Scan for the cell matching the given text and deliver its [x, y] coordinate at center. 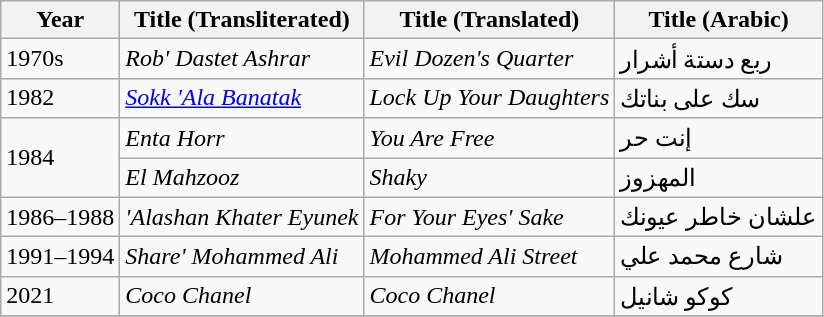
1984 [60, 158]
For Your Eyes' Sake [490, 217]
سك على بناتك [719, 98]
علشان خاطر عيونك [719, 217]
شارع محمد علي [719, 257]
كوكو شانيل [719, 296]
1991–1994 [60, 257]
Title (Arabic) [719, 20]
1982 [60, 98]
Title (Transliterated) [242, 20]
ربع دستة أشرار [719, 59]
Shaky [490, 178]
'Alashan Khater Eyunek [242, 217]
Share' Mohammed Ali [242, 257]
Evil Dozen's Quarter [490, 59]
Year [60, 20]
إنت حر [719, 138]
Sokk 'Ala Banatak [242, 98]
Enta Horr [242, 138]
Mohammed Ali Street [490, 257]
المهزوز [719, 178]
Rob' Dastet Ashrar [242, 59]
Lock Up Your Daughters [490, 98]
You Are Free [490, 138]
Title (Translated) [490, 20]
2021 [60, 296]
1970s [60, 59]
El Mahzooz [242, 178]
1986–1988 [60, 217]
